Detect which cell encompasses the target text, then output its (x, y) center coordinate. 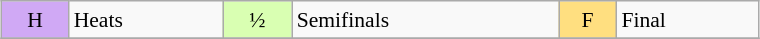
½ (258, 20)
Semifinals (426, 20)
H (36, 20)
F (588, 20)
Heats (146, 20)
Final (687, 20)
